From the cell containing the given text, extract its center point as [x, y] coordinate. 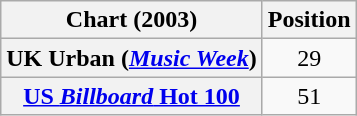
29 [309, 58]
Position [309, 20]
Chart (2003) [132, 20]
US Billboard Hot 100 [132, 96]
51 [309, 96]
UK Urban (Music Week) [132, 58]
